Capture the cell that displays the provided text and extract its [x, y] central coordinate. 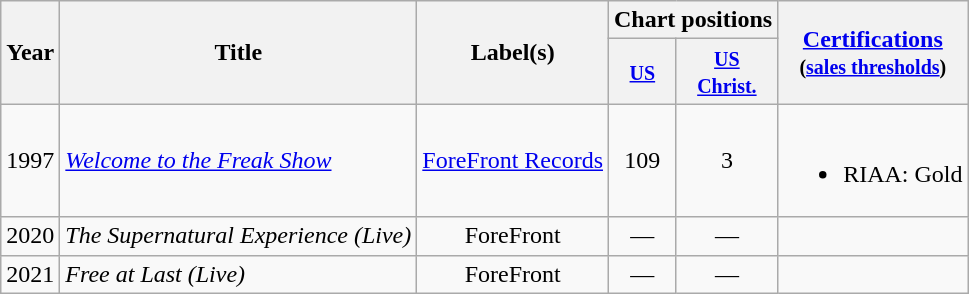
RIAA: Gold [873, 160]
2020 [30, 236]
Free at Last (Live) [238, 274]
USChrist. [726, 72]
The Supernatural Experience (Live) [238, 236]
Chart positions [694, 20]
1997 [30, 160]
Certifications(sales thresholds) [873, 52]
Year [30, 52]
Welcome to the Freak Show [238, 160]
ForeFront Records [513, 160]
Label(s) [513, 52]
US [643, 72]
3 [726, 160]
2021 [30, 274]
Title [238, 52]
109 [643, 160]
